Pinpoint the cell where the given text exists, returning its [x, y] midpoint coordinate. 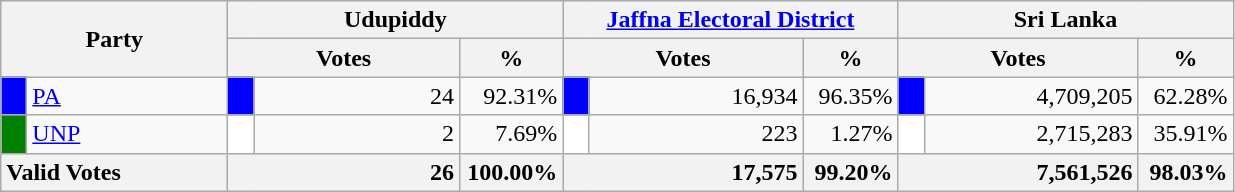
Jaffna Electoral District [730, 20]
2,715,283 [1031, 134]
24 [357, 96]
Sri Lanka [1066, 20]
Udupiddy [396, 20]
99.20% [850, 172]
16,934 [696, 96]
4,709,205 [1031, 96]
100.00% [510, 172]
96.35% [850, 96]
Valid Votes [114, 172]
17,575 [683, 172]
2 [357, 134]
92.31% [510, 96]
98.03% [1186, 172]
26 [344, 172]
Party [114, 39]
62.28% [1186, 96]
7,561,526 [1018, 172]
7.69% [510, 134]
223 [696, 134]
35.91% [1186, 134]
UNP [128, 134]
PA [128, 96]
1.27% [850, 134]
